Return the (x, y) coordinate for the center point of the cell that contains the specified text.  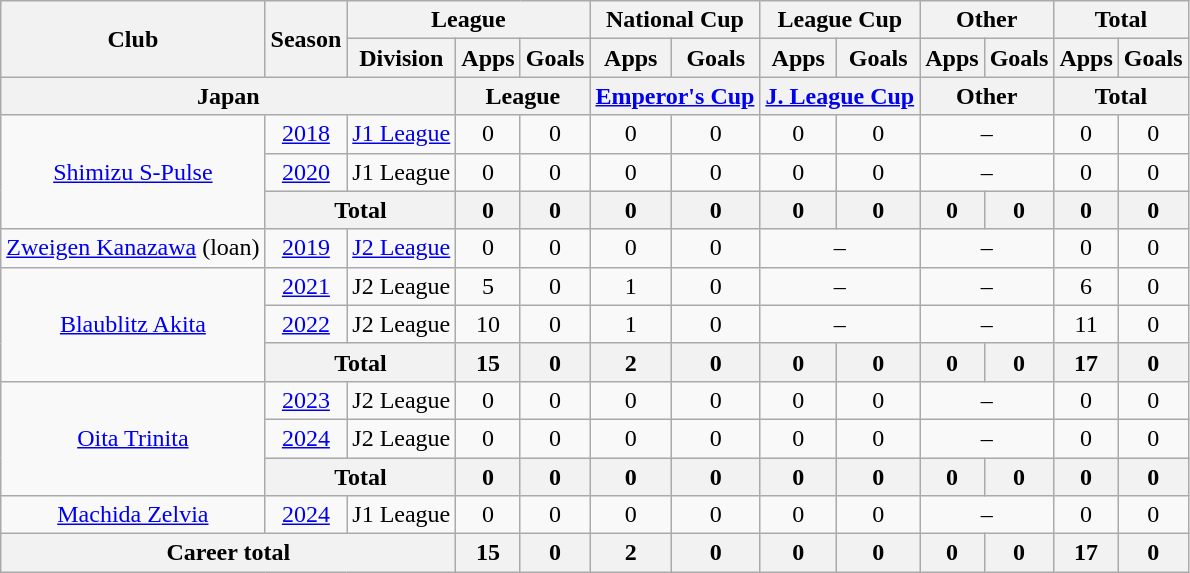
2019 (306, 248)
5 (488, 286)
National Cup (675, 20)
Division (402, 58)
11 (1086, 324)
Career total (228, 553)
2020 (306, 172)
Blaublitz Akita (133, 324)
J. League Cup (840, 96)
10 (488, 324)
Club (133, 39)
Machida Zelvia (133, 515)
Oita Trinita (133, 438)
2018 (306, 134)
League Cup (840, 20)
Season (306, 39)
2021 (306, 286)
Zweigen Kanazawa (loan) (133, 248)
2023 (306, 400)
2022 (306, 324)
Shimizu S-Pulse (133, 172)
Japan (228, 96)
6 (1086, 286)
Emperor's Cup (675, 96)
